Provide the (x, y) coordinate of the cell's center where the given text is located.  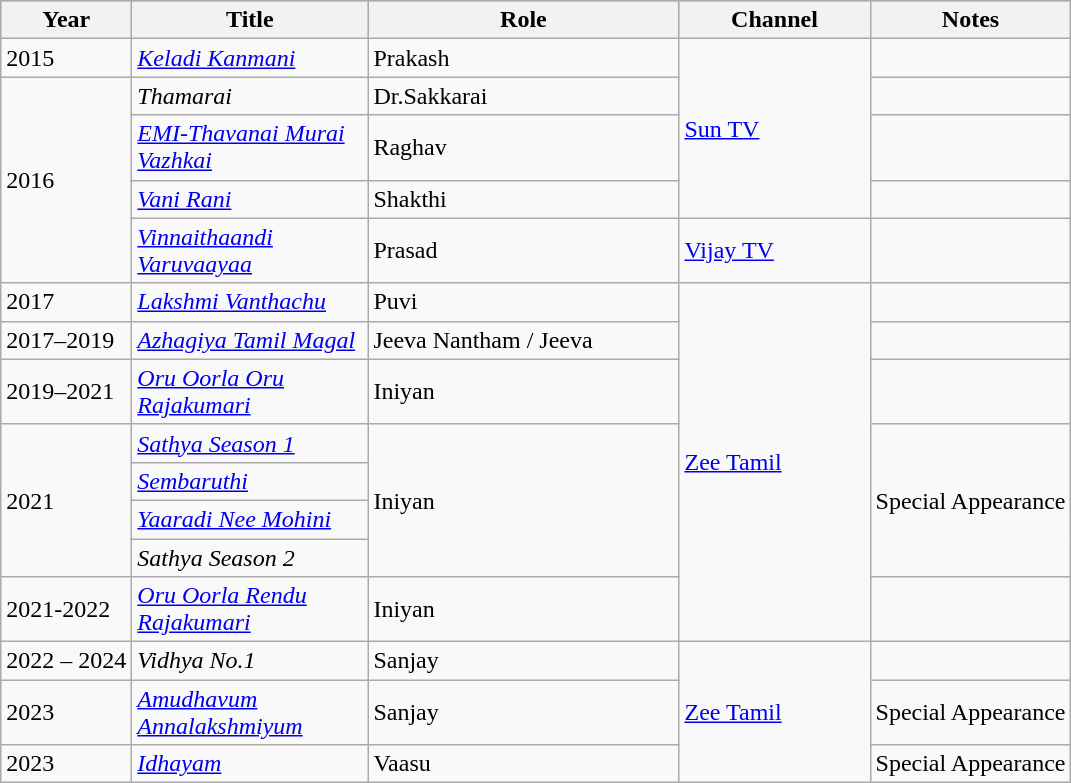
Lakshmi Vanthachu (250, 302)
Oru Oorla Rendu Rajakumari (250, 610)
Jeeva Nantham / Jeeva (524, 340)
Sembaruthi (250, 481)
Puvi (524, 302)
2021 (66, 500)
Yaaradi Nee Mohini (250, 519)
Prasad (524, 250)
2019–2021 (66, 392)
Title (250, 20)
2021-2022 (66, 610)
Vani Rani (250, 199)
2017 (66, 302)
Shakthi (524, 199)
Prakash (524, 58)
Sun TV (774, 128)
Notes (970, 20)
Sathya Season 2 (250, 557)
Keladi Kanmani (250, 58)
EMI-Thavanai Murai Vazhkai (250, 148)
Vinnaithaandi Varuvaayaa (250, 250)
Vidhya No.1 (250, 661)
2022 – 2024 (66, 661)
Idhayam (250, 764)
Sathya Season 1 (250, 443)
Oru Oorla Oru Rajakumari (250, 392)
Raghav (524, 148)
Vijay TV (774, 250)
Thamarai (250, 96)
2017–2019 (66, 340)
2015 (66, 58)
Year (66, 20)
Dr.Sakkarai (524, 96)
Azhagiya Tamil Magal (250, 340)
2016 (66, 180)
Channel (774, 20)
Amudhavum Annalakshmiyum (250, 712)
Vaasu (524, 764)
Role (524, 20)
